Capture the cell that displays the provided text and extract its [x, y] central coordinate. 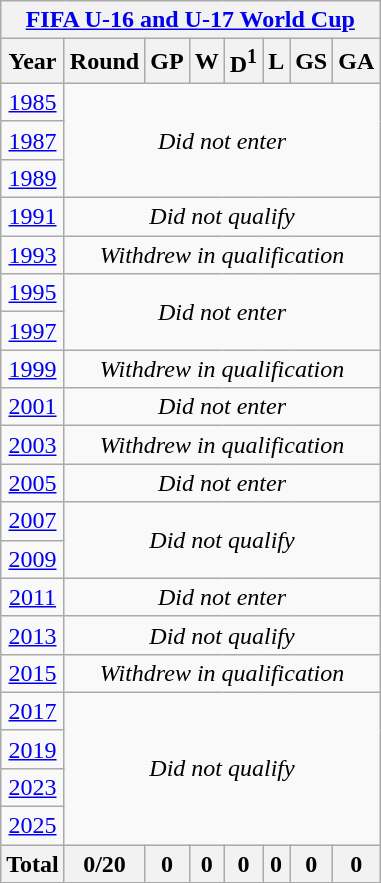
2011 [33, 597]
W [206, 62]
2009 [33, 559]
1993 [33, 255]
2005 [33, 483]
1991 [33, 217]
L [276, 62]
D1 [243, 62]
1987 [33, 140]
2013 [33, 635]
2003 [33, 445]
GS [312, 62]
2025 [33, 826]
GP [167, 62]
Round [104, 62]
2017 [33, 711]
1997 [33, 331]
1995 [33, 293]
2001 [33, 407]
GA [356, 62]
0/20 [104, 864]
1985 [33, 102]
1999 [33, 369]
FIFA U-16 and U-17 World Cup [190, 20]
2023 [33, 787]
2007 [33, 521]
Total [33, 864]
Year [33, 62]
2015 [33, 673]
1989 [33, 178]
2019 [33, 749]
